Search for the cell housing the specified text and yield its (x, y) center coordinate. 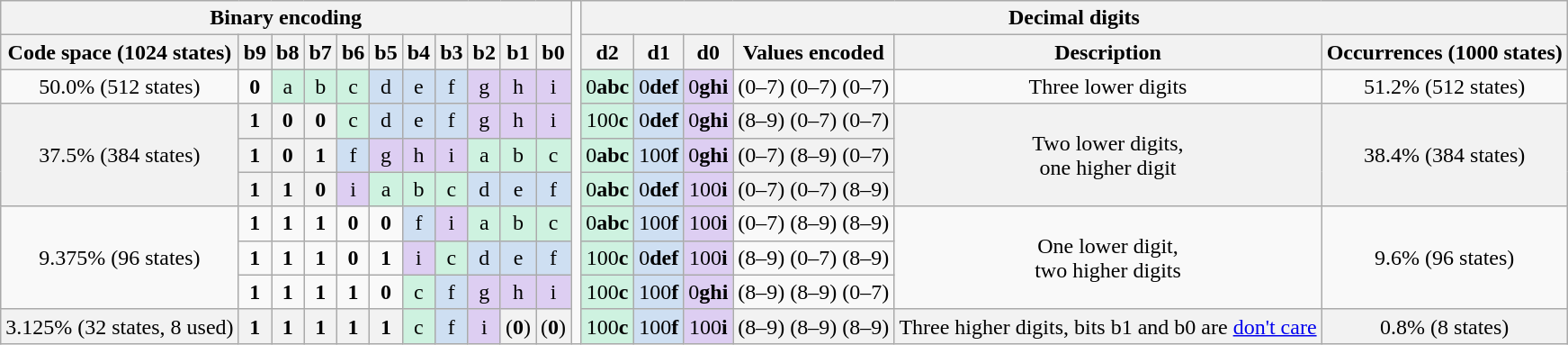
(8–9) (0–7) (0–7) (813, 121)
b2 (484, 52)
(0–7) (0–7) (8–9) (813, 189)
3.125% (32 states, 8 used) (120, 326)
(8–9) (8–9) (8–9) (813, 326)
b5 (386, 52)
9.375% (96 states) (120, 258)
b3 (452, 52)
9.6% (96 states) (1445, 258)
0.8% (8 states) (1445, 326)
d1 (659, 52)
(0–7) (0–7) (0–7) (813, 86)
Decimal digits (1074, 18)
Description (1108, 52)
Binary encoding (286, 18)
d0 (709, 52)
Code space (1024 states) (120, 52)
b8 (288, 52)
(8–9) (8–9) (0–7) (813, 292)
38.4% (384 states) (1445, 155)
b6 (353, 52)
b1 (518, 52)
b4 (418, 52)
(0–7) (8–9) (8–9) (813, 223)
(0–7) (8–9) (0–7) (813, 155)
Two lower digits,one higher digit (1108, 155)
Three higher digits, bits b1 and b0 are don't care (1108, 326)
b9 (255, 52)
Values encoded (813, 52)
b0 (554, 52)
(8–9) (0–7) (8–9) (813, 258)
d2 (608, 52)
Occurrences (1000 states) (1445, 52)
Three lower digits (1108, 86)
50.0% (512 states) (120, 86)
One lower digit,two higher digits (1108, 258)
b7 (320, 52)
51.2% (512 states) (1445, 86)
37.5% (384 states) (120, 155)
